Locate the cell with the specified text and output its [X, Y] center coordinate. 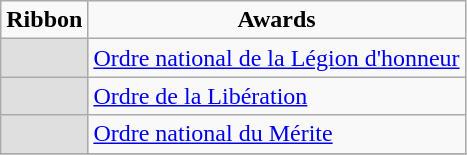
Awards [276, 20]
Ribbon [44, 20]
Ordre national du Mérite [276, 134]
Ordre national de la Légion d'honneur [276, 58]
Ordre de la Libération [276, 96]
